Locate the cell with the specified text and output its [x, y] center coordinate. 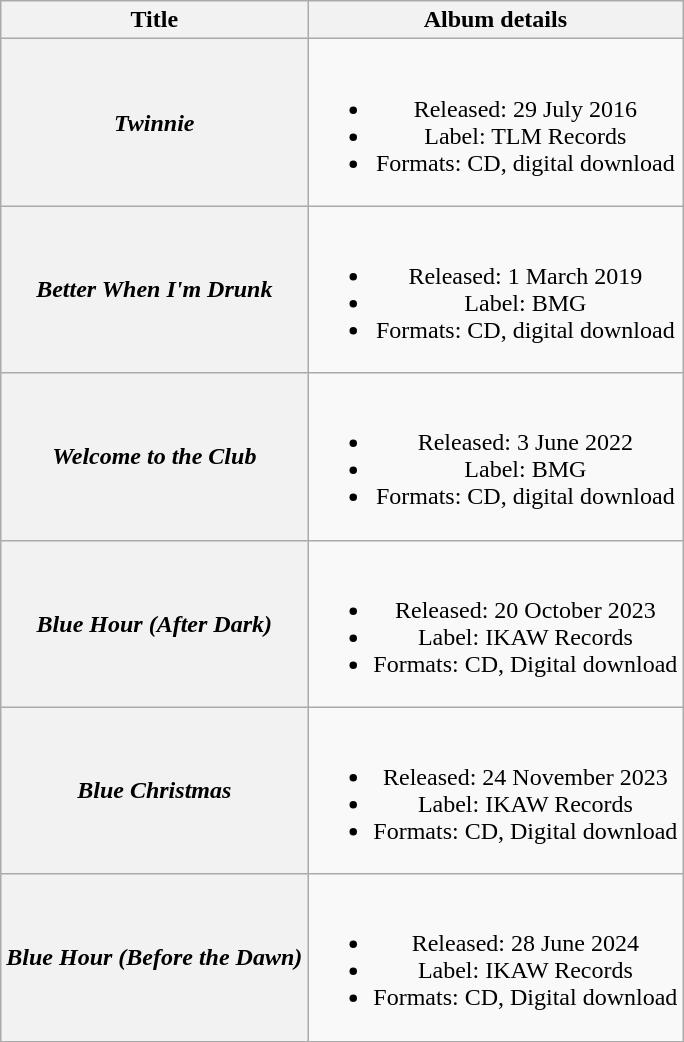
Blue Hour (Before the Dawn) [154, 958]
Released: 20 October 2023Label: IKAW RecordsFormats: CD, Digital download [496, 624]
Blue Hour (After Dark) [154, 624]
Better When I'm Drunk [154, 290]
Blue Christmas [154, 790]
Released: 24 November 2023Label: IKAW RecordsFormats: CD, Digital download [496, 790]
Title [154, 20]
Welcome to the Club [154, 456]
Album details [496, 20]
Twinnie [154, 122]
Released: 28 June 2024Label: IKAW RecordsFormats: CD, Digital download [496, 958]
Released: 3 June 2022Label: BMGFormats: CD, digital download [496, 456]
Released: 1 March 2019Label: BMGFormats: CD, digital download [496, 290]
Released: 29 July 2016Label: TLM RecordsFormats: CD, digital download [496, 122]
